Provide the (X, Y) coordinate of the cell's center where the given text is located.  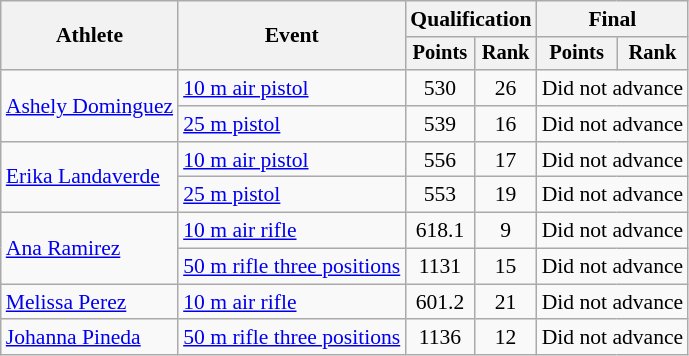
Johanna Pineda (90, 338)
Ana Ramirez (90, 248)
21 (506, 302)
Ashely Dominguez (90, 106)
26 (506, 88)
601.2 (440, 302)
553 (440, 195)
Final (613, 19)
19 (506, 195)
9 (506, 231)
Qualification (470, 19)
Athlete (90, 36)
1136 (440, 338)
16 (506, 124)
618.1 (440, 231)
530 (440, 88)
Erika Landaverde (90, 178)
12 (506, 338)
556 (440, 160)
17 (506, 160)
539 (440, 124)
1131 (440, 267)
15 (506, 267)
Melissa Perez (90, 302)
Event (292, 36)
